Locate the cell with the specified text and output its (x, y) center coordinate. 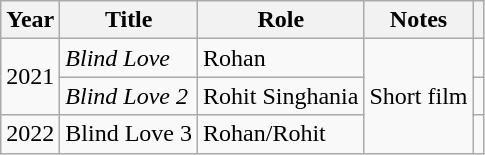
2022 (30, 134)
Rohit Singhania (281, 96)
Blind Love 3 (129, 134)
Rohan (281, 58)
Blind Love (129, 58)
Notes (418, 20)
Short film (418, 96)
2021 (30, 77)
Role (281, 20)
Rohan/Rohit (281, 134)
Title (129, 20)
Year (30, 20)
Blind Love 2 (129, 96)
